Capture the cell that displays the provided text and extract its [x, y] central coordinate. 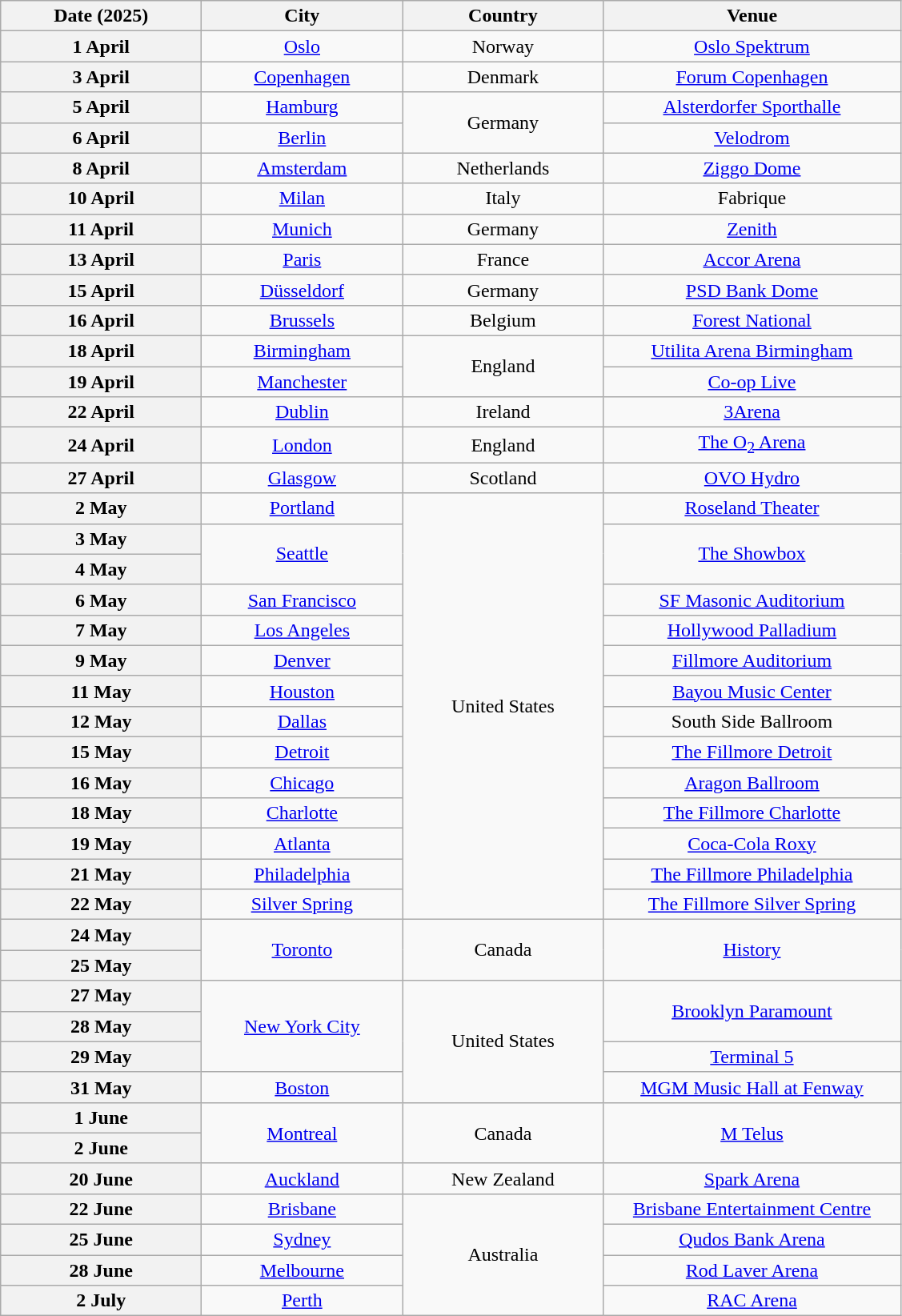
22 May [101, 905]
M Telus [752, 1133]
16 April [101, 320]
29 May [101, 1057]
27 April [101, 478]
Ireland [503, 412]
Toronto [303, 950]
27 May [101, 996]
Sydney [303, 1240]
24 May [101, 935]
18 April [101, 351]
16 May [101, 783]
9 May [101, 660]
Forest National [752, 320]
Los Angeles [303, 630]
Italy [503, 199]
Atlanta [303, 844]
11 April [101, 229]
New York City [303, 1026]
Charlotte [303, 813]
3 April [101, 77]
Houston [303, 691]
Ziggo Dome [752, 168]
Birmingham [303, 351]
Brisbane Entertainment Centre [752, 1209]
11 May [101, 691]
Paris [303, 259]
Spark Arena [752, 1178]
New Zealand [503, 1178]
Hollywood Palladium [752, 630]
Aragon Ballroom [752, 783]
Düsseldorf [303, 290]
Country [503, 16]
Fillmore Auditorium [752, 660]
Brussels [303, 320]
Melbourne [303, 1270]
Utilita Arena Birmingham [752, 351]
8 April [101, 168]
Seattle [303, 554]
Berlin [303, 138]
Forum Copenhagen [752, 77]
Brisbane [303, 1209]
Philadelphia [303, 874]
Scotland [503, 478]
Oslo [303, 46]
Venue [752, 16]
Qudos Bank Arena [752, 1240]
Dublin [303, 412]
RAC Arena [752, 1301]
The Fillmore Philadelphia [752, 874]
5 April [101, 107]
10 April [101, 199]
Dallas [303, 721]
Velodrom [752, 138]
Zenith [752, 229]
Date (2025) [101, 16]
Alsterdorfer Sporthalle [752, 107]
Auckland [303, 1178]
Boston [303, 1087]
Copenhagen [303, 77]
22 June [101, 1209]
1 June [101, 1117]
Montreal [303, 1133]
15 May [101, 752]
28 June [101, 1270]
24 April [101, 445]
3 May [101, 539]
France [503, 259]
Australia [503, 1254]
South Side Ballroom [752, 721]
City [303, 16]
Accor Arena [752, 259]
Brooklyn Paramount [752, 1011]
Roseland Theater [752, 508]
Detroit [303, 752]
Milan [303, 199]
2 May [101, 508]
6 May [101, 600]
MGM Music Hall at Fenway [752, 1087]
6 April [101, 138]
SF Masonic Auditorium [752, 600]
19 May [101, 844]
Amsterdam [303, 168]
The Showbox [752, 554]
Netherlands [503, 168]
Bayou Music Center [752, 691]
1 April [101, 46]
OVO Hydro [752, 478]
History [752, 950]
The Fillmore Charlotte [752, 813]
20 June [101, 1178]
The O2 Arena [752, 445]
21 May [101, 874]
25 June [101, 1240]
2 July [101, 1301]
12 May [101, 721]
Denmark [503, 77]
Hamburg [303, 107]
Denver [303, 660]
Glasgow [303, 478]
4 May [101, 569]
Chicago [303, 783]
19 April [101, 382]
Silver Spring [303, 905]
The Fillmore Detroit [752, 752]
Manchester [303, 382]
22 April [101, 412]
London [303, 445]
Perth [303, 1301]
3Arena [752, 412]
25 May [101, 965]
Co-op Live [752, 382]
13 April [101, 259]
Portland [303, 508]
2 June [101, 1148]
28 May [101, 1026]
15 April [101, 290]
Munich [303, 229]
7 May [101, 630]
Terminal 5 [752, 1057]
Norway [503, 46]
San Francisco [303, 600]
18 May [101, 813]
Oslo Spektrum [752, 46]
31 May [101, 1087]
Rod Laver Arena [752, 1270]
Coca-Cola Roxy [752, 844]
PSD Bank Dome [752, 290]
Fabrique [752, 199]
The Fillmore Silver Spring [752, 905]
Belgium [503, 320]
